Determine the (x, y) coordinate at the center of the cell enclosing the given text.  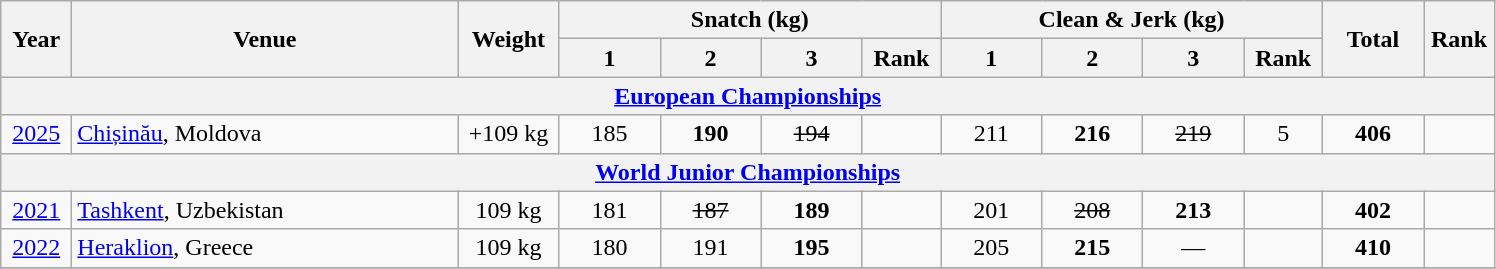
— (1194, 248)
2022 (36, 248)
185 (610, 134)
Tashkent, Uzbekistan (265, 210)
402 (1372, 210)
194 (812, 134)
187 (710, 210)
Weight (508, 39)
216 (1092, 134)
Chișinău, Moldova (265, 134)
190 (710, 134)
191 (710, 248)
Clean & Jerk (kg) (1132, 20)
+109 kg (508, 134)
410 (1372, 248)
180 (610, 248)
219 (1194, 134)
181 (610, 210)
213 (1194, 210)
195 (812, 248)
205 (992, 248)
Year (36, 39)
2025 (36, 134)
Total (1372, 39)
Venue (265, 39)
211 (992, 134)
Heraklion, Greece (265, 248)
406 (1372, 134)
Snatch (kg) (750, 20)
189 (812, 210)
201 (992, 210)
215 (1092, 248)
World Junior Championships (748, 172)
2021 (36, 210)
208 (1092, 210)
European Championships (748, 96)
5 (1284, 134)
